Pinpoint the cell where the given text exists, returning its (x, y) midpoint coordinate. 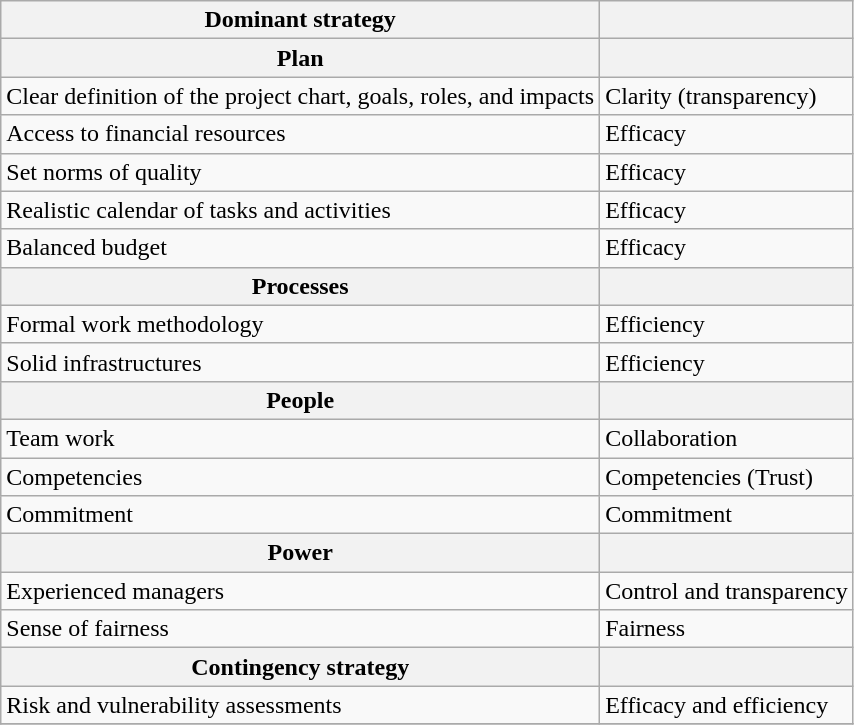
Clear definition of the project chart, goals, roles, and impacts (300, 96)
Risk and vulnerability assessments (300, 705)
Realistic calendar of tasks and activities (300, 210)
Solid infrastructures (300, 362)
Power (300, 553)
Set norms of quality (300, 172)
Collaboration (727, 438)
Processes (300, 286)
Efficacy and efficiency (727, 705)
Competencies (Trust) (727, 477)
Access to financial resources (300, 134)
Formal work methodology (300, 324)
Fairness (727, 629)
Contingency strategy (300, 667)
Sense of fairness (300, 629)
Plan (300, 58)
Experienced managers (300, 591)
People (300, 400)
Control and transparency (727, 591)
Balanced budget (300, 248)
Clarity (transparency) (727, 96)
Team work (300, 438)
Competencies (300, 477)
Dominant strategy (300, 20)
